Find where the given text appears and provide that cell's center as [x, y] coordinate. 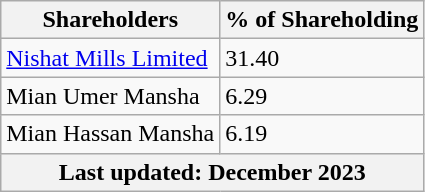
% of Shareholding [322, 20]
6.29 [322, 96]
Mian Hassan Mansha [110, 134]
Nishat Mills Limited [110, 58]
31.40 [322, 58]
Last updated: December 2023 [212, 172]
6.19 [322, 134]
Shareholders [110, 20]
Mian Umer Mansha [110, 96]
